Return [X, Y] of the center of cell containing provided text 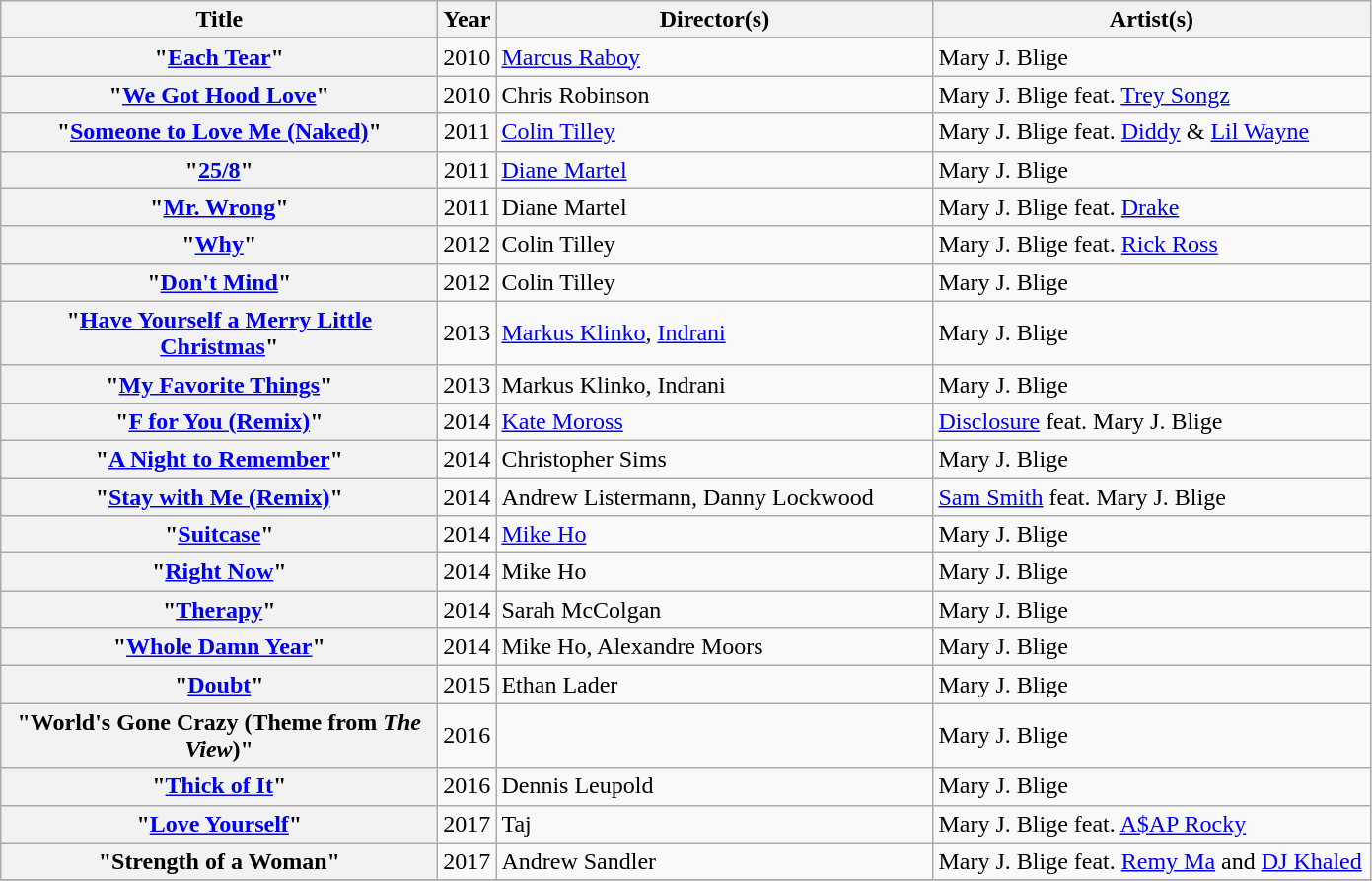
Mike Ho, Alexandre Moors [714, 647]
"Thick of It" [219, 786]
Mary J. Blige feat. Drake [1152, 207]
"Stay with Me (Remix)" [219, 496]
"Someone to Love Me (Naked)" [219, 132]
"Suitcase" [219, 535]
Taj [714, 824]
"Why" [219, 245]
Director(s) [714, 20]
Kate Moross [714, 421]
"Therapy" [219, 610]
"Love Yourself" [219, 824]
Chris Robinson [714, 95]
Andrew Sandler [714, 861]
"Mr. Wrong" [219, 207]
"Strength of a Woman" [219, 861]
Sam Smith feat. Mary J. Blige [1152, 496]
Marcus Raboy [714, 57]
Mary J. Blige feat. Trey Songz [1152, 95]
Mary J. Blige feat. Rick Ross [1152, 245]
Mary J. Blige feat. Diddy & Lil Wayne [1152, 132]
"Have Yourself a Merry Little Christmas" [219, 333]
"World's Gone Crazy (Theme from The View)" [219, 736]
Title [219, 20]
"Whole Damn Year" [219, 647]
Dennis Leupold [714, 786]
Andrew Listermann, Danny Lockwood [714, 496]
"Doubt" [219, 685]
"25/8" [219, 170]
Ethan Lader [714, 685]
Mary J. Blige feat. Remy Ma and DJ Khaled [1152, 861]
"Each Tear" [219, 57]
"My Favorite Things" [219, 384]
"F for You (Remix)" [219, 421]
Sarah McColgan [714, 610]
"Right Now" [219, 572]
2015 [468, 685]
"A Night to Remember" [219, 459]
Artist(s) [1152, 20]
Disclosure feat. Mary J. Blige [1152, 421]
Year [468, 20]
Mary J. Blige feat. A$AP Rocky [1152, 824]
"Don't Mind" [219, 282]
Christopher Sims [714, 459]
"We Got Hood Love" [219, 95]
